Pinpoint the cell where the given text exists, returning its [x, y] midpoint coordinate. 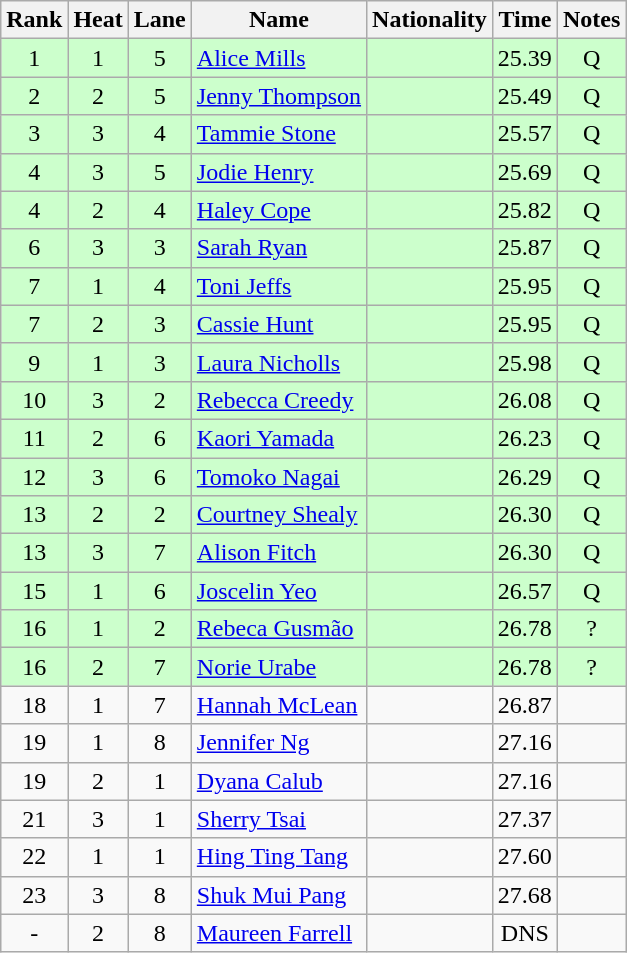
Norie Urabe [278, 667]
Rebecca Creedy [278, 400]
Hannah McLean [278, 705]
22 [34, 857]
Time [524, 20]
Jenny Thompson [278, 96]
25.69 [524, 172]
26.57 [524, 591]
Tomoko Nagai [278, 477]
21 [34, 819]
Alice Mills [278, 58]
26.29 [524, 477]
Sherry Tsai [278, 819]
9 [34, 362]
- [34, 933]
Nationality [430, 20]
Jodie Henry [278, 172]
26.08 [524, 400]
26.87 [524, 705]
Rank [34, 20]
Heat [98, 20]
Haley Cope [278, 210]
25.39 [524, 58]
Rebeca Gusmão [278, 629]
27.60 [524, 857]
Laura Nicholls [278, 362]
25.57 [524, 134]
Kaori Yamada [278, 438]
Shuk Mui Pang [278, 895]
10 [34, 400]
15 [34, 591]
25.82 [524, 210]
Sarah Ryan [278, 248]
11 [34, 438]
Name [278, 20]
Toni Jeffs [278, 286]
Notes [591, 20]
23 [34, 895]
25.98 [524, 362]
Alison Fitch [278, 553]
Hing Ting Tang [278, 857]
12 [34, 477]
26.23 [524, 438]
Joscelin Yeo [278, 591]
Maureen Farrell [278, 933]
Courtney Shealy [278, 515]
27.68 [524, 895]
Tammie Stone [278, 134]
Dyana Calub [278, 781]
18 [34, 705]
25.87 [524, 248]
27.37 [524, 819]
25.49 [524, 96]
Cassie Hunt [278, 324]
Lane [160, 20]
Jennifer Ng [278, 743]
DNS [524, 933]
